Locate the cell with the specified text and output its [X, Y] center coordinate. 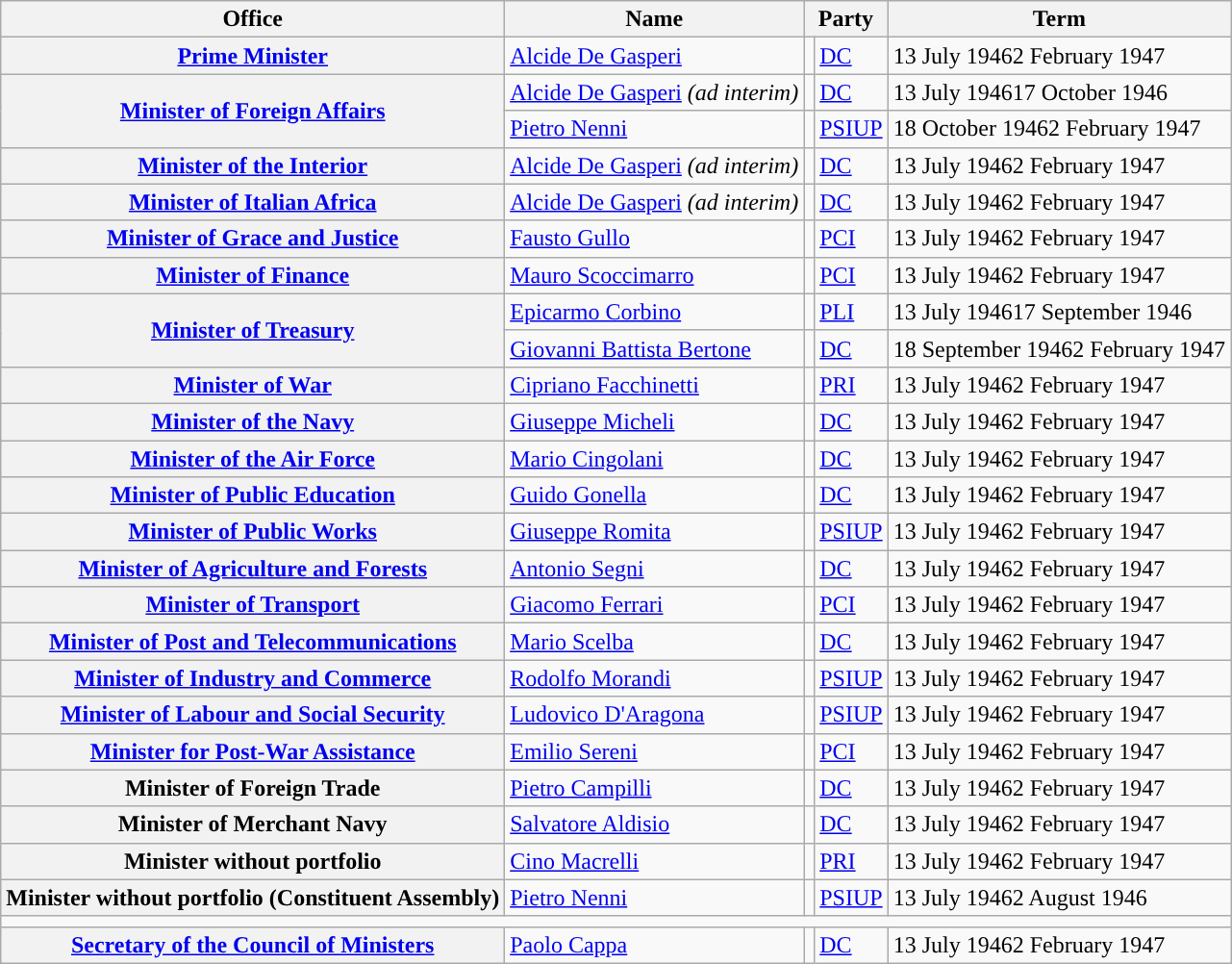
Giacomo Ferrari [654, 605]
13 July 194617 September 1946 [1059, 312]
Cipriano Facchinetti [654, 385]
Antonio Segni [654, 569]
Minister of the Interior [253, 165]
Cino Macrelli [654, 861]
18 September 19462 February 1947 [1059, 348]
Minister of Public Works [253, 532]
Mario Scelba [654, 642]
Prime Minister [253, 56]
Party [846, 19]
Ludovico D'Aragona [654, 715]
Giuseppe Romita [654, 532]
Alcide De Gasperi [654, 56]
Rodolfo Morandi [654, 678]
13 July 194617 October 1946 [1059, 92]
Secretary of the Council of Ministers [253, 945]
Emilio Sereni [654, 751]
Minister of Public Education [253, 495]
Minister of Labour and Social Security [253, 715]
Minister without portfolio [253, 861]
Minister of Foreign Affairs [253, 111]
Minister of the Navy [253, 421]
18 October 19462 February 1947 [1059, 129]
Guido Gonella [654, 495]
13 July 19462 August 1946 [1059, 898]
Minister of Grace and Justice [253, 239]
Minister of Finance [253, 275]
Minister of Italian Africa [253, 202]
Pietro Campilli [654, 788]
Paolo Cappa [654, 945]
Salvatore Aldisio [654, 824]
Term [1059, 19]
Minister of Treasury [253, 330]
Epicarmo Corbino [654, 312]
Giovanni Battista Bertone [654, 348]
Mauro Scoccimarro [654, 275]
Minister without portfolio (Constituent Assembly) [253, 898]
Minister for Post-War Assistance [253, 751]
Name [654, 19]
Fausto Gullo [654, 239]
Minister of Merchant Navy [253, 824]
PLI [851, 312]
Minister of Industry and Commerce [253, 678]
Mario Cingolani [654, 459]
Minister of War [253, 385]
Minister of Agriculture and Forests [253, 569]
Minister of Foreign Trade [253, 788]
Giuseppe Micheli [654, 421]
Minister of Transport [253, 605]
Office [253, 19]
Minister of Post and Telecommunications [253, 642]
Minister of the Air Force [253, 459]
